Find where the given text appears and provide that cell's center as [x, y] coordinate. 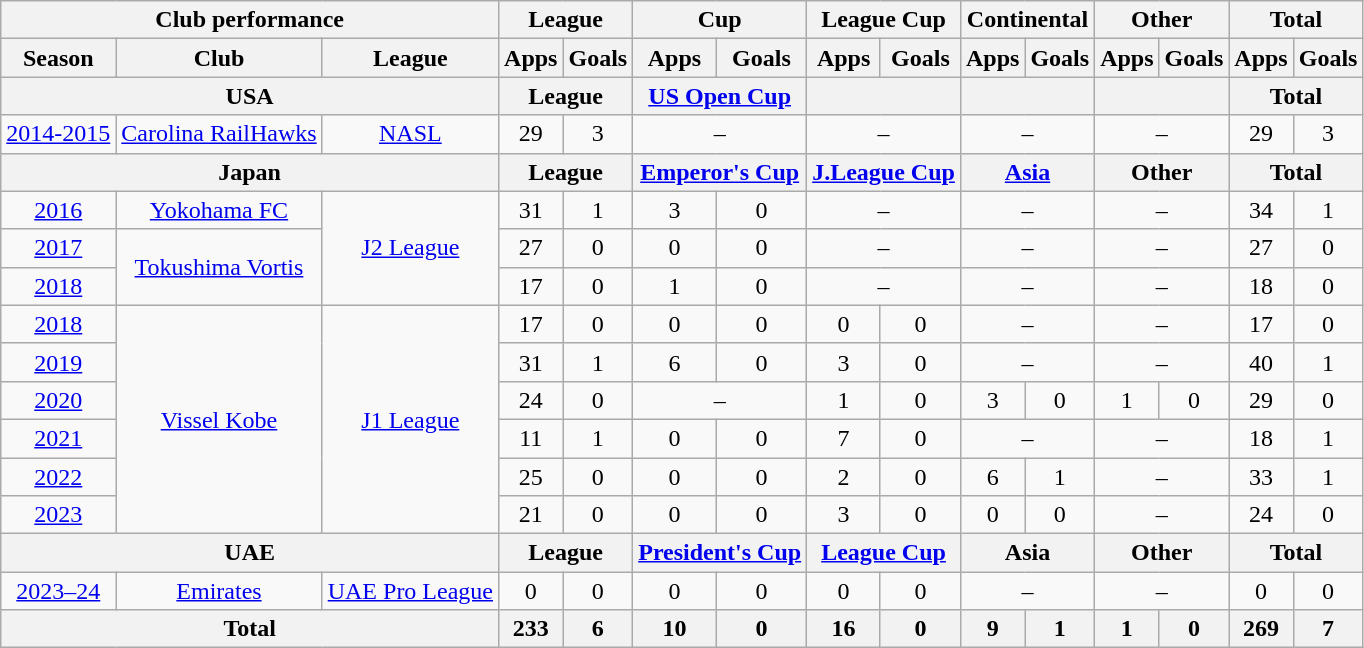
2016 [58, 210]
21 [531, 515]
US Open Cup [720, 96]
11 [531, 438]
40 [1261, 362]
Emirates [219, 591]
Emperor's Cup [720, 172]
Continental [1027, 20]
33 [1261, 477]
J2 League [410, 248]
Carolina RailHawks [219, 134]
269 [1261, 629]
2014-2015 [58, 134]
2023 [58, 515]
2019 [58, 362]
J1 League [410, 419]
2023–24 [58, 591]
Club performance [250, 20]
Club [219, 58]
UAE [250, 553]
Tokushima Vortis [219, 267]
Yokohama FC [219, 210]
233 [531, 629]
Season [58, 58]
25 [531, 477]
USA [250, 96]
34 [1261, 210]
2022 [58, 477]
2021 [58, 438]
Vissel Kobe [219, 419]
2020 [58, 400]
2017 [58, 248]
2 [844, 477]
Japan [250, 172]
10 [675, 629]
9 [992, 629]
NASL [410, 134]
President's Cup [720, 553]
16 [844, 629]
UAE Pro League [410, 591]
J.League Cup [884, 172]
Cup [720, 20]
